Output the [X, Y] coordinate of the center of the cell containing the given text.  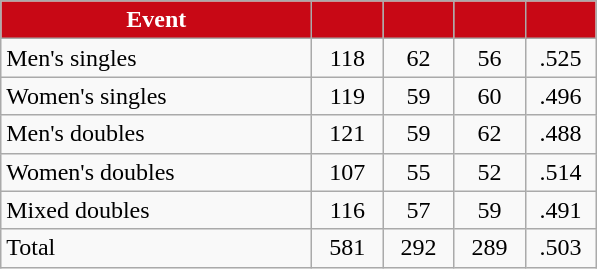
.503 [560, 248]
.496 [560, 96]
.488 [560, 134]
57 [418, 210]
107 [348, 172]
Men's singles [156, 58]
52 [490, 172]
Event [156, 20]
Women's singles [156, 96]
55 [418, 172]
.514 [560, 172]
289 [490, 248]
Women's doubles [156, 172]
.491 [560, 210]
121 [348, 134]
116 [348, 210]
.525 [560, 58]
118 [348, 58]
581 [348, 248]
60 [490, 96]
Men's doubles [156, 134]
119 [348, 96]
Mixed doubles [156, 210]
Total [156, 248]
292 [418, 248]
56 [490, 58]
